Detect which cell encompasses the target text, then output its (x, y) center coordinate. 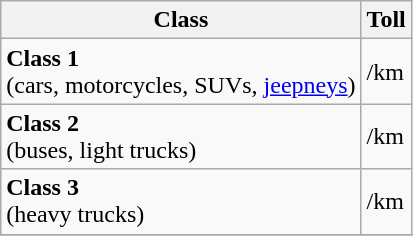
Class 1(cars, motorcycles, SUVs, jeepneys) (181, 72)
Class (181, 20)
Class 2(buses, light trucks) (181, 136)
Toll (386, 20)
Class 3(heavy trucks) (181, 202)
